Capture the cell that displays the provided text and extract its [X, Y] central coordinate. 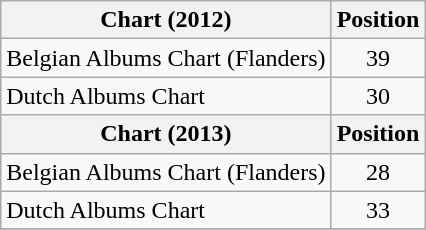
39 [378, 58]
33 [378, 210]
Chart (2012) [166, 20]
28 [378, 172]
Chart (2013) [166, 134]
30 [378, 96]
